Determine the (X, Y) coordinate at the center of the cell enclosing the given text.  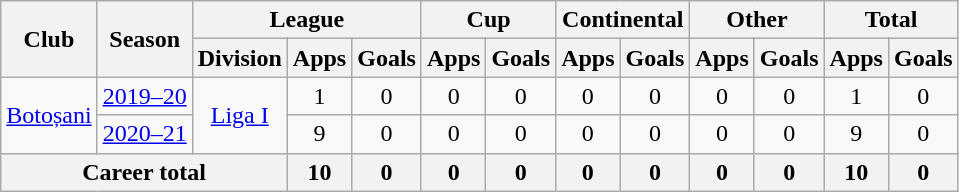
2019–20 (144, 96)
2020–21 (144, 134)
League (306, 20)
Continental (623, 20)
Botoșani (49, 115)
Career total (144, 172)
Liga I (240, 115)
Club (49, 39)
Total (891, 20)
Cup (488, 20)
Division (240, 58)
Other (757, 20)
Season (144, 39)
